Search for the cell housing the specified text and yield its [X, Y] center coordinate. 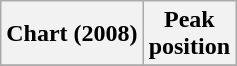
Peakposition [189, 34]
Chart (2008) [72, 34]
